Scan for the cell matching the given text and deliver its [x, y] coordinate at center. 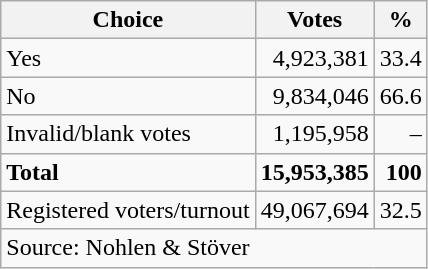
9,834,046 [314, 96]
% [400, 20]
– [400, 134]
15,953,385 [314, 172]
Source: Nohlen & Stöver [214, 248]
4,923,381 [314, 58]
Total [128, 172]
Yes [128, 58]
100 [400, 172]
No [128, 96]
33.4 [400, 58]
1,195,958 [314, 134]
Registered voters/turnout [128, 210]
66.6 [400, 96]
49,067,694 [314, 210]
Votes [314, 20]
Choice [128, 20]
32.5 [400, 210]
Invalid/blank votes [128, 134]
